Output the [X, Y] coordinate of the center of the cell containing the given text.  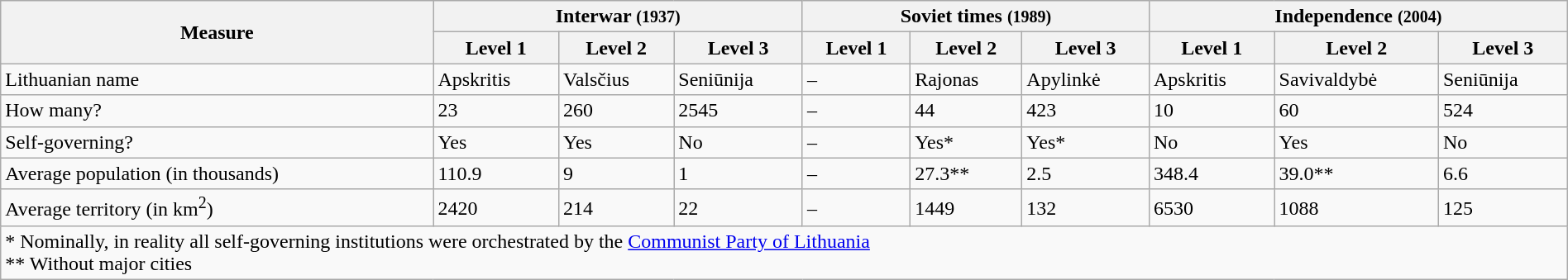
Rajonas [966, 79]
Average population (in thousands) [217, 173]
39.0** [1356, 173]
Measure [217, 32]
Savivaldybė [1356, 79]
2420 [496, 208]
1449 [966, 208]
6.6 [1503, 173]
Average territory (in km2) [217, 208]
Apylinkė [1086, 79]
10 [1212, 111]
524 [1503, 111]
1 [739, 173]
2545 [739, 111]
132 [1086, 208]
348.4 [1212, 173]
23 [496, 111]
1088 [1356, 208]
27.3** [966, 173]
214 [615, 208]
Independence (2004) [1358, 17]
* Nominally, in reality all self-governing institutions were orchestrated by the Communist Party of Lithuania ** Without major cities [784, 253]
Lithuanian name [217, 79]
260 [615, 111]
2.5 [1086, 173]
110.9 [496, 173]
Soviet times (1989) [976, 17]
6530 [1212, 208]
Self-governing? [217, 142]
60 [1356, 111]
Valsčius [615, 79]
How many? [217, 111]
9 [615, 173]
22 [739, 208]
125 [1503, 208]
44 [966, 111]
423 [1086, 111]
Interwar (1937) [619, 17]
